Provide the [x, y] coordinate of the cell's center where the given text is located.  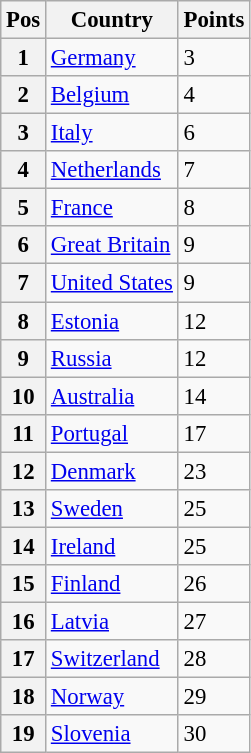
26 [214, 584]
Country [112, 20]
10 [24, 396]
30 [214, 734]
19 [24, 734]
Great Britain [112, 245]
13 [24, 509]
2 [24, 95]
Australia [112, 396]
23 [214, 471]
Switzerland [112, 659]
Netherlands [112, 170]
Estonia [112, 321]
Russia [112, 358]
Latvia [112, 621]
Sweden [112, 509]
1 [24, 58]
Belgium [112, 95]
18 [24, 697]
27 [214, 621]
Portugal [112, 433]
16 [24, 621]
28 [214, 659]
Germany [112, 58]
Norway [112, 697]
Ireland [112, 546]
29 [214, 697]
Finland [112, 584]
Italy [112, 133]
United States [112, 283]
Slovenia [112, 734]
Denmark [112, 471]
France [112, 208]
5 [24, 208]
Points [214, 20]
15 [24, 584]
11 [24, 433]
Pos [24, 20]
